Provide the (X, Y) coordinate of the cell's center where the given text is located.  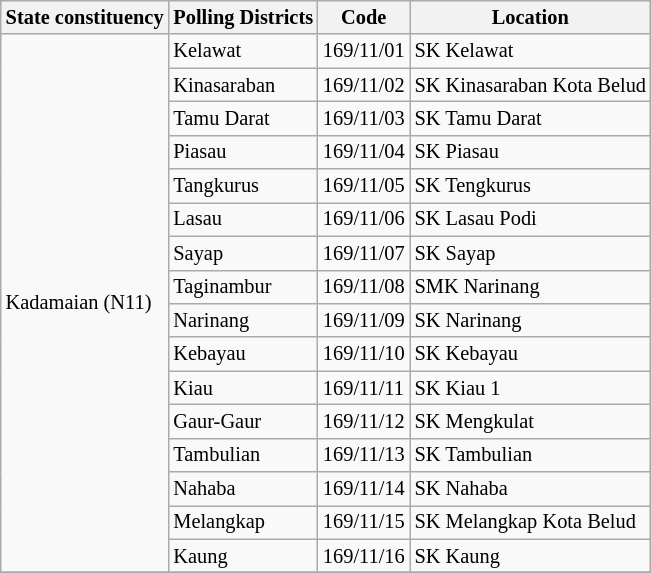
Code (364, 17)
SK Mengkulat (530, 421)
SK Kinasaraban Kota Belud (530, 85)
169/11/11 (364, 388)
Kelawat (243, 51)
SK Narinang (530, 320)
Kadamaian (N11) (85, 303)
169/11/16 (364, 556)
Nahaba (243, 489)
169/11/09 (364, 320)
SK Tambulian (530, 455)
SK Lasau Podi (530, 219)
SMK Narinang (530, 287)
Lasau (243, 219)
169/11/01 (364, 51)
Kaung (243, 556)
Gaur-Gaur (243, 421)
SK Tamu Darat (530, 118)
Narinang (243, 320)
169/11/10 (364, 354)
SK Kaung (530, 556)
SK Sayap (530, 253)
Tambulian (243, 455)
Melangkap (243, 522)
SK Nahaba (530, 489)
169/11/07 (364, 253)
Polling Districts (243, 17)
Kebayau (243, 354)
169/11/02 (364, 85)
SK Melangkap Kota Belud (530, 522)
169/11/05 (364, 186)
Tamu Darat (243, 118)
169/11/04 (364, 152)
169/11/03 (364, 118)
169/11/13 (364, 455)
SK Kiau 1 (530, 388)
Kiau (243, 388)
Tangkurus (243, 186)
Sayap (243, 253)
SK Tengkurus (530, 186)
Kinasaraban (243, 85)
169/11/14 (364, 489)
Piasau (243, 152)
State constituency (85, 17)
169/11/06 (364, 219)
SK Kelawat (530, 51)
SK Kebayau (530, 354)
169/11/15 (364, 522)
Location (530, 17)
169/11/08 (364, 287)
SK Piasau (530, 152)
Taginambur (243, 287)
169/11/12 (364, 421)
